Locate the cell with the specified text and output its [x, y] center coordinate. 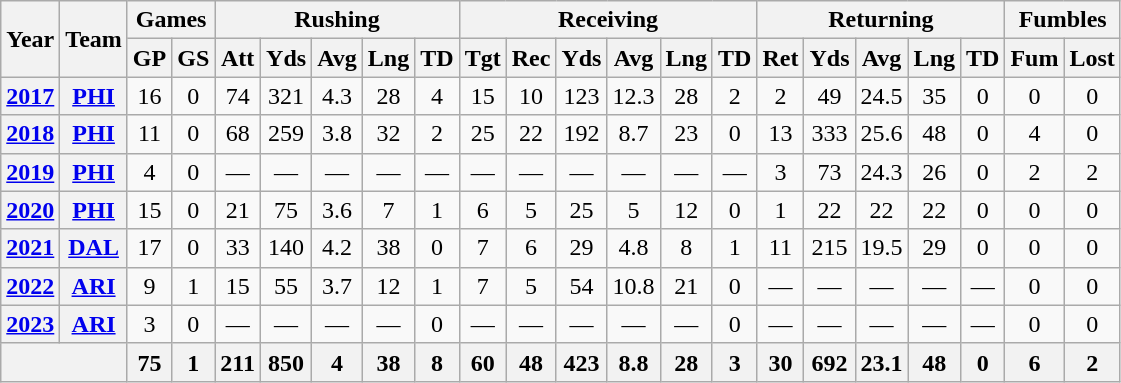
55 [286, 286]
259 [286, 134]
16 [149, 96]
74 [238, 96]
12.3 [634, 96]
321 [286, 96]
2022 [30, 286]
GS [194, 58]
692 [830, 362]
10 [531, 96]
Rushing [337, 20]
192 [582, 134]
19.5 [882, 248]
32 [388, 134]
2020 [30, 210]
24.3 [882, 172]
33 [238, 248]
Team [94, 39]
8.8 [634, 362]
9 [149, 286]
Att [238, 58]
2019 [30, 172]
140 [286, 248]
4.3 [338, 96]
Year [30, 39]
211 [238, 362]
68 [238, 134]
30 [780, 362]
54 [582, 286]
Tgt [482, 58]
2023 [30, 324]
Receiving [608, 20]
3.8 [338, 134]
Fum [1034, 58]
Ret [780, 58]
60 [482, 362]
Lost [1092, 58]
Returning [881, 20]
Fumbles [1062, 20]
2017 [30, 96]
2018 [30, 134]
DAL [94, 248]
Games [170, 20]
23 [686, 134]
Rec [531, 58]
333 [830, 134]
26 [934, 172]
215 [830, 248]
24.5 [882, 96]
2021 [30, 248]
GP [149, 58]
3.7 [338, 286]
423 [582, 362]
35 [934, 96]
49 [830, 96]
25.6 [882, 134]
10.8 [634, 286]
3.6 [338, 210]
8.7 [634, 134]
4.2 [338, 248]
17 [149, 248]
4.8 [634, 248]
73 [830, 172]
123 [582, 96]
850 [286, 362]
23.1 [882, 362]
13 [780, 134]
